Output the (x, y) coordinate of the center of the cell containing the given text.  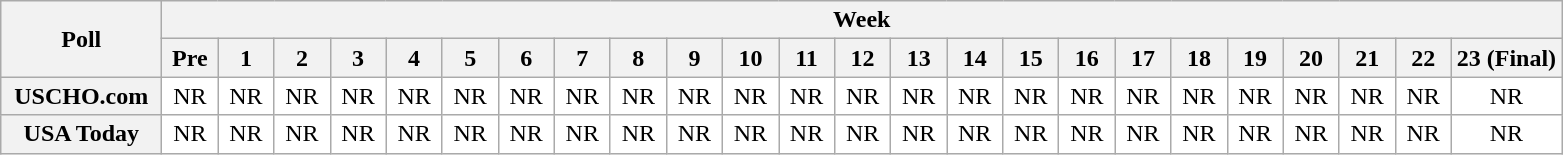
16 (1087, 58)
3 (358, 58)
20 (1311, 58)
12 (863, 58)
18 (1199, 58)
6 (526, 58)
14 (975, 58)
9 (694, 58)
1 (246, 58)
USCHO.com (82, 96)
23 (Final) (1506, 58)
10 (750, 58)
7 (582, 58)
8 (638, 58)
21 (1367, 58)
11 (806, 58)
19 (1255, 58)
13 (919, 58)
Pre (190, 58)
17 (1143, 58)
Week (862, 20)
USA Today (82, 134)
2 (302, 58)
5 (470, 58)
Poll (82, 39)
15 (1031, 58)
4 (414, 58)
22 (1423, 58)
